Return the [X, Y] coordinate for the center point of the cell that contains the specified text.  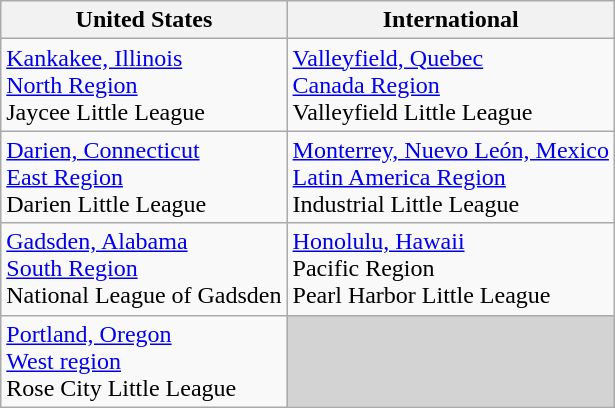
International [450, 20]
Monterrey, Nuevo León, MexicoLatin America RegionIndustrial Little League [450, 177]
Portland, OregonWest regionRose City Little League [144, 361]
United States [144, 20]
Honolulu, HawaiiPacific RegionPearl Harbor Little League [450, 269]
Valleyfield, Quebec Canada RegionValleyfield Little League [450, 85]
Gadsden, AlabamaSouth RegionNational League of Gadsden [144, 269]
Darien, ConnecticutEast RegionDarien Little League [144, 177]
Kankakee, IllinoisNorth RegionJaycee Little League [144, 85]
